Capture the cell that displays the provided text and extract its [x, y] central coordinate. 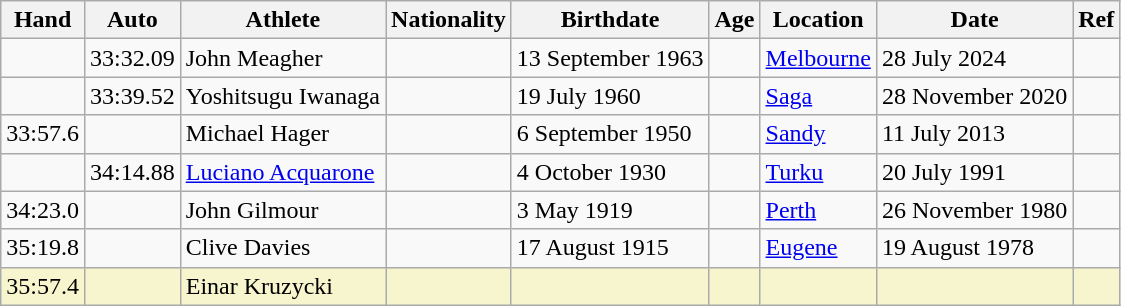
34:14.88 [132, 172]
Eugene [818, 248]
Yoshitsugu Iwanaga [282, 96]
Athlete [282, 20]
19 July 1960 [610, 96]
33:39.52 [132, 96]
Clive Davies [282, 248]
34:23.0 [43, 210]
26 November 1980 [974, 210]
28 November 2020 [974, 96]
20 July 1991 [974, 172]
35:19.8 [43, 248]
4 October 1930 [610, 172]
Turku [818, 172]
13 September 1963 [610, 58]
Hand [43, 20]
33:32.09 [132, 58]
28 July 2024 [974, 58]
John Meagher [282, 58]
3 May 1919 [610, 210]
11 July 2013 [974, 134]
Age [734, 20]
Birthdate [610, 20]
17 August 1915 [610, 248]
19 August 1978 [974, 248]
Michael Hager [282, 134]
Perth [818, 210]
33:57.6 [43, 134]
Melbourne [818, 58]
6 September 1950 [610, 134]
Luciano Acquarone [282, 172]
35:57.4 [43, 286]
Location [818, 20]
Nationality [449, 20]
John Gilmour [282, 210]
Einar Kruzycki [282, 286]
Date [974, 20]
Saga [818, 96]
Sandy [818, 134]
Ref [1096, 20]
Auto [132, 20]
